For the text-containing cell, return its midpoint in (X, Y) coordinate format. 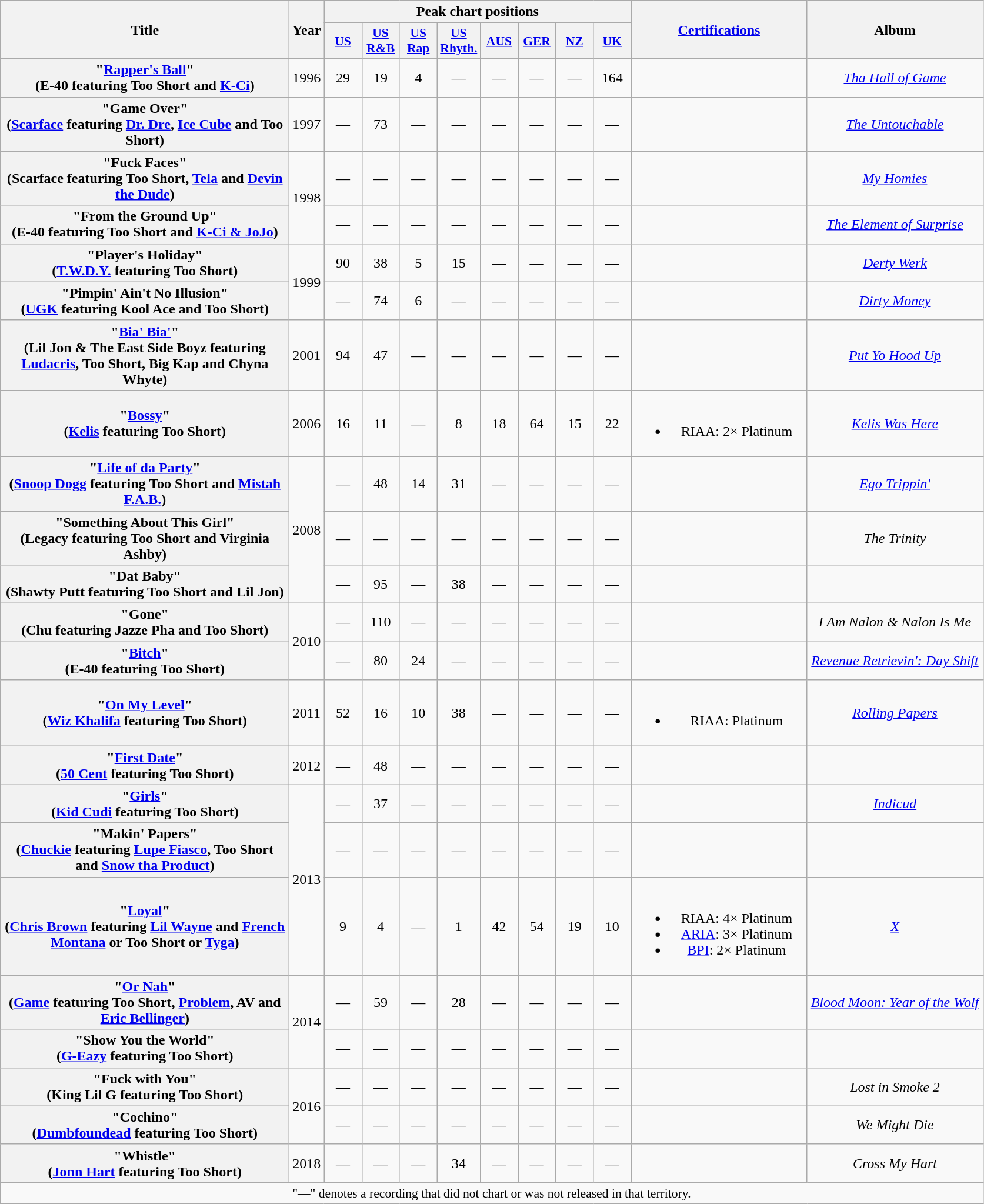
Year (307, 29)
Album (895, 29)
The Element of Surprise (895, 225)
Indicud (895, 803)
"Pimpin' Ain't No Illusion"(UGK featuring Kool Ace and Too Short) (145, 301)
47 (381, 355)
Dirty Money (895, 301)
31 (459, 483)
"From the Ground Up"(E-40 featuring Too Short and K-Ci & JoJo) (145, 225)
2010 (307, 642)
11 (381, 423)
The Trinity (895, 538)
"Bitch"(E-40 featuring Too Short) (145, 661)
"First Date"(50 Cent featuring Too Short) (145, 766)
"Show You the World"(G-Eazy featuring Too Short) (145, 1048)
"Makin' Papers"(Chuckie featuring Lupe Fiasco, Too Short and Snow tha Product) (145, 850)
1 (459, 926)
GER (536, 41)
6 (418, 301)
USR&B (381, 41)
"Whistle"(Jonn Hart featuring Too Short) (145, 1163)
2012 (307, 766)
Kelis Was Here (895, 423)
I Am Nalon & Nalon Is Me (895, 622)
9 (343, 926)
2016 (307, 1106)
54 (536, 926)
"On My Level"(Wiz Khalifa featuring Too Short) (145, 713)
We Might Die (895, 1125)
"Girls"(Kid Cudi featuring Too Short) (145, 803)
22 (612, 423)
29 (343, 78)
Tha Hall of Game (895, 78)
"—" denotes a recording that did not chart or was not released in that territory. (492, 1193)
"Fuck Faces"(Scarface featuring Too Short, Tela and Devin the Dude) (145, 178)
"Rapper's Ball"(E-40 featuring Too Short and K-Ci) (145, 78)
NZ (575, 41)
Peak chart positions (478, 12)
Certifications (719, 29)
RIAA: 4× PlatinumARIA: 3× PlatinumBPI: 2× Platinum (719, 926)
2014 (307, 1021)
2008 (307, 529)
95 (381, 585)
24 (418, 661)
2001 (307, 355)
"Dat Baby"(Shawty Putt featuring Too Short and Lil Jon) (145, 585)
164 (612, 78)
Revenue Retrievin': Day Shift (895, 661)
"Game Over"(Scarface featuring Dr. Dre, Ice Cube and Too Short) (145, 124)
1996 (307, 78)
USRhyth. (459, 41)
1999 (307, 282)
1997 (307, 124)
RIAA: Platinum (719, 713)
28 (459, 1002)
2006 (307, 423)
The Untouchable (895, 124)
Cross My Hart (895, 1163)
Ego Trippin' (895, 483)
"Bossy"(Kelis featuring Too Short) (145, 423)
RIAA: 2× Platinum (719, 423)
"Bia' Bia'"(Lil Jon & The East Side Boyz featuring Ludacris, Too Short, Big Kap and Chyna Whyte) (145, 355)
14 (418, 483)
"Gone"(Chu featuring Jazze Pha and Too Short) (145, 622)
34 (459, 1163)
USRap (418, 41)
"Something About This Girl"(Legacy featuring Too Short and Virginia Ashby) (145, 538)
74 (381, 301)
64 (536, 423)
Derty Werk (895, 262)
US (343, 41)
"Life of da Party"(Snoop Dogg featuring Too Short and Mistah F.A.B.) (145, 483)
73 (381, 124)
Title (145, 29)
Lost in Smoke 2 (895, 1087)
1998 (307, 198)
90 (343, 262)
"Or Nah"(Game featuring Too Short, Problem, AV and Eric Bellinger) (145, 1002)
5 (418, 262)
My Homies (895, 178)
"Loyal"(Chris Brown featuring Lil Wayne and French Montana or Too Short or Tyga) (145, 926)
2011 (307, 713)
18 (499, 423)
8 (459, 423)
AUS (499, 41)
42 (499, 926)
94 (343, 355)
110 (381, 622)
Rolling Papers (895, 713)
80 (381, 661)
2018 (307, 1163)
"Fuck with You"(King Lil G featuring Too Short) (145, 1087)
37 (381, 803)
X (895, 926)
Blood Moon: Year of the Wolf (895, 1002)
"Cochino"(Dumbfoundead featuring Too Short) (145, 1125)
52 (343, 713)
UK (612, 41)
2013 (307, 880)
Put Yo Hood Up (895, 355)
59 (381, 1002)
"Player's Holiday"(T.W.D.Y. featuring Too Short) (145, 262)
